Determine the (X, Y) coordinate at the center of the cell enclosing the given text.  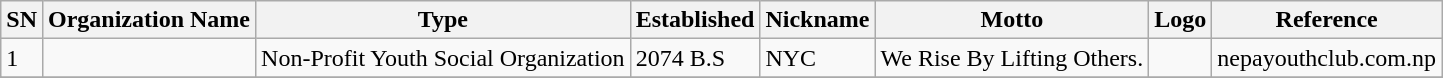
Reference (1327, 20)
nepayouthclub.com.np (1327, 58)
Motto (1012, 20)
Organization Name (148, 20)
2074 B.S (695, 58)
Established (695, 20)
NYC (818, 58)
Non-Profit Youth Social Organization (444, 58)
1 (22, 58)
Nickname (818, 20)
Type (444, 20)
SN (22, 20)
We Rise By Lifting Others. (1012, 58)
Logo (1180, 20)
